Search for the cell housing the specified text and yield its [X, Y] center coordinate. 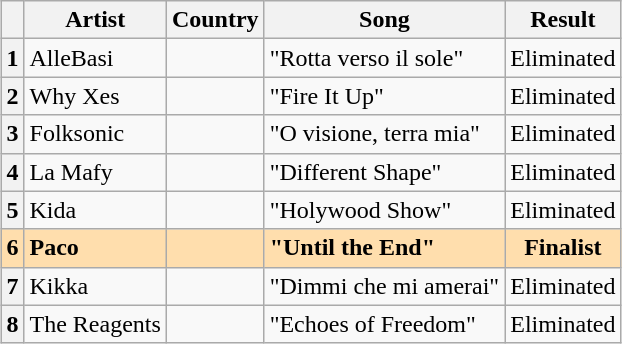
7 [12, 286]
4 [12, 172]
"O visione, terra mia" [384, 134]
Kikka [95, 286]
The Reagents [95, 324]
Artist [95, 20]
2 [12, 96]
"Echoes of Freedom" [384, 324]
"Fire It Up" [384, 96]
"Dimmi che mi amerai" [384, 286]
"Holywood Show" [384, 210]
Song [384, 20]
Folksonic [95, 134]
1 [12, 58]
8 [12, 324]
Finalist [563, 248]
"Different Shape" [384, 172]
Why Xes [95, 96]
3 [12, 134]
AlleBasi [95, 58]
Paco [95, 248]
Kida [95, 210]
Country [215, 20]
Result [563, 20]
6 [12, 248]
La Mafy [95, 172]
5 [12, 210]
"Until the End" [384, 248]
"Rotta verso il sole" [384, 58]
